From the cell containing the given text, extract its center point as (X, Y) coordinate. 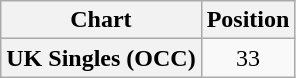
Chart (101, 20)
Position (248, 20)
UK Singles (OCC) (101, 58)
33 (248, 58)
